Provide the (X, Y) coordinate of the cell's center where the given text is located.  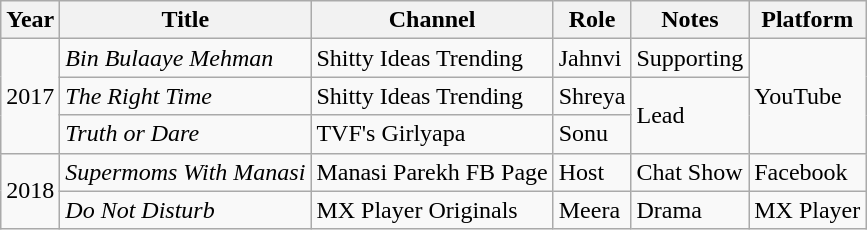
Title (186, 20)
Role (592, 20)
2017 (30, 96)
MX Player (808, 210)
Do Not Disturb (186, 210)
Truth or Dare (186, 134)
Manasi Parekh FB Page (432, 172)
Facebook (808, 172)
Meera (592, 210)
Lead (690, 115)
Drama (690, 210)
Jahnvi (592, 58)
Host (592, 172)
2018 (30, 191)
YouTube (808, 96)
Chat Show (690, 172)
TVF's Girlyapa (432, 134)
Channel (432, 20)
Supporting (690, 58)
Year (30, 20)
Bin Bulaaye Mehman (186, 58)
Platform (808, 20)
Supermoms With Manasi (186, 172)
The Right Time (186, 96)
MX Player Originals (432, 210)
Sonu (592, 134)
Shreya (592, 96)
Notes (690, 20)
